For the text-containing cell, return its midpoint in (x, y) coordinate format. 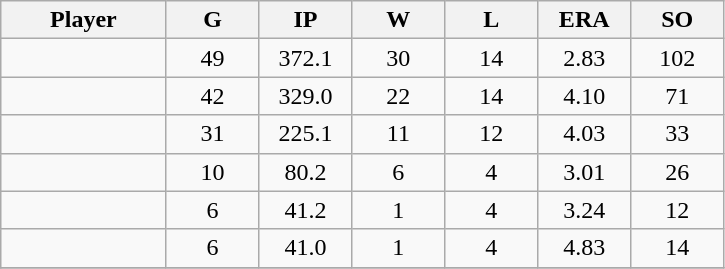
71 (678, 96)
30 (398, 58)
225.1 (306, 134)
4.10 (584, 96)
3.01 (584, 172)
41.2 (306, 210)
49 (212, 58)
ERA (584, 20)
3.24 (584, 210)
G (212, 20)
22 (398, 96)
31 (212, 134)
372.1 (306, 58)
11 (398, 134)
4.83 (584, 248)
102 (678, 58)
329.0 (306, 96)
10 (212, 172)
26 (678, 172)
41.0 (306, 248)
Player (84, 20)
SO (678, 20)
42 (212, 96)
4.03 (584, 134)
2.83 (584, 58)
L (492, 20)
33 (678, 134)
W (398, 20)
IP (306, 20)
80.2 (306, 172)
